Search for the cell housing the specified text and yield its (X, Y) center coordinate. 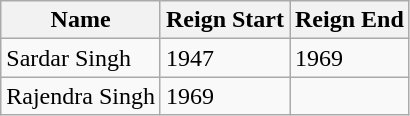
Name (81, 20)
Sardar Singh (81, 58)
1947 (224, 58)
Reign Start (224, 20)
Reign End (350, 20)
Rajendra Singh (81, 96)
